Find where the given text appears and provide that cell's center as (x, y) coordinate. 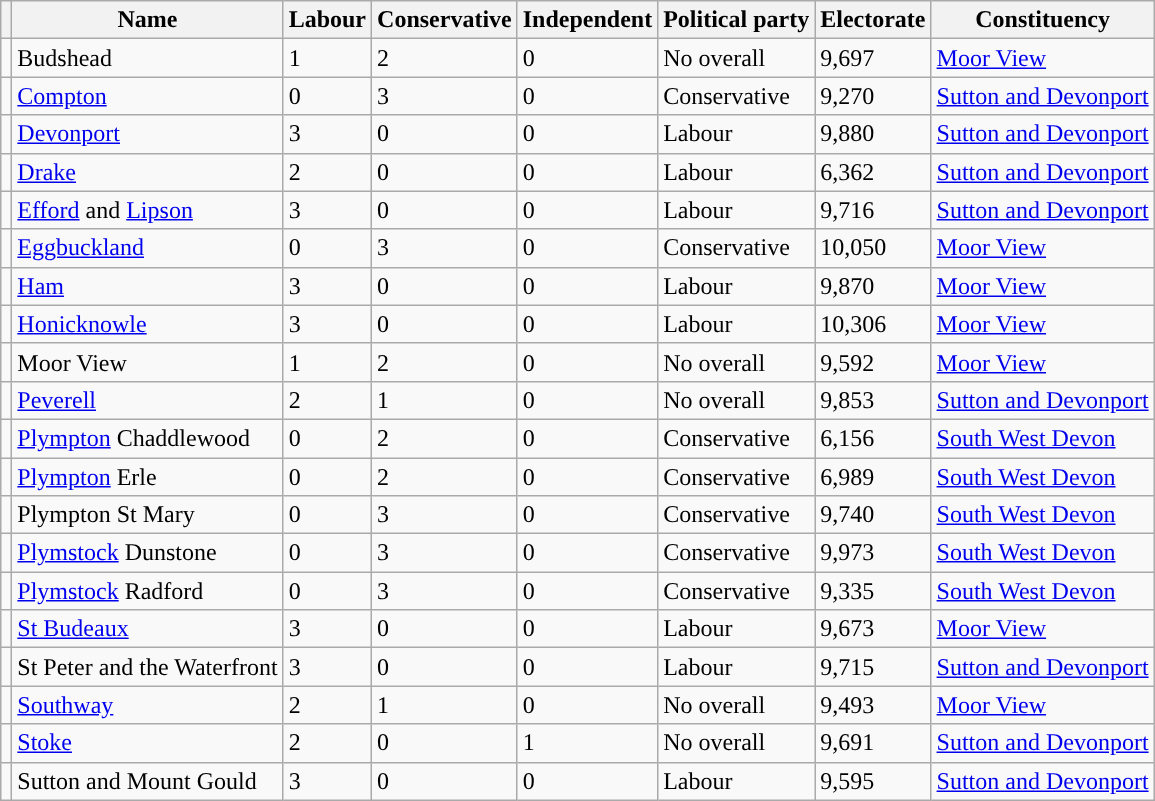
Political party (736, 20)
6,362 (873, 172)
Independent (587, 20)
St Budeaux (148, 629)
Ham (148, 286)
Southway (148, 705)
6,989 (873, 477)
9,880 (873, 134)
9,592 (873, 362)
9,270 (873, 96)
Name (148, 20)
St Peter and the Waterfront (148, 667)
9,853 (873, 400)
Budshead (148, 58)
9,691 (873, 743)
9,493 (873, 705)
Drake (148, 172)
9,973 (873, 553)
Electorate (873, 20)
9,673 (873, 629)
Plympton St Mary (148, 515)
9,715 (873, 667)
Plympton Chaddlewood (148, 438)
9,697 (873, 58)
Eggbuckland (148, 248)
9,595 (873, 781)
Devonport (148, 134)
Sutton and Mount Gould (148, 781)
Honicknowle (148, 324)
10,306 (873, 324)
Efford and Lipson (148, 210)
10,050 (873, 248)
Peverell (148, 400)
9,716 (873, 210)
9,870 (873, 286)
Plympton Erle (148, 477)
Compton (148, 96)
Stoke (148, 743)
6,156 (873, 438)
9,335 (873, 591)
Plymstock Dunstone (148, 553)
Constituency (1042, 20)
Plymstock Radford (148, 591)
9,740 (873, 515)
